Extract the (X, Y) coordinate from the center of the cell holding the provided text.  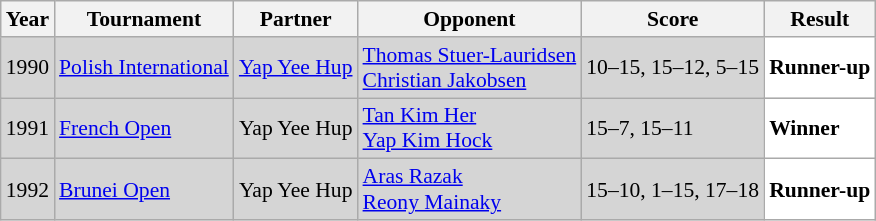
1990 (28, 68)
Opponent (470, 19)
15–10, 1–15, 17–18 (672, 190)
Tournament (144, 19)
Score (672, 19)
Brunei Open (144, 190)
1992 (28, 190)
Polish International (144, 68)
Thomas Stuer-Lauridsen Christian Jakobsen (470, 68)
10–15, 15–12, 5–15 (672, 68)
French Open (144, 128)
Aras Razak Reony Mainaky (470, 190)
Tan Kim Her Yap Kim Hock (470, 128)
Result (820, 19)
15–7, 15–11 (672, 128)
Winner (820, 128)
Year (28, 19)
Partner (296, 19)
1991 (28, 128)
